From the cell containing the given text, extract its center point as [x, y] coordinate. 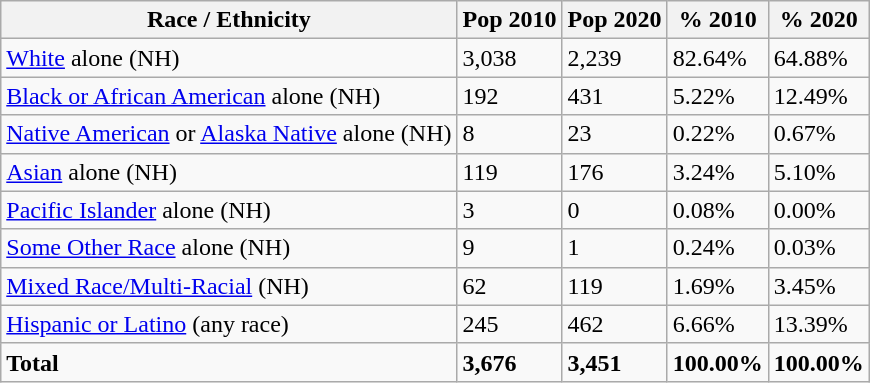
3.24% [718, 172]
82.64% [718, 58]
3,676 [510, 362]
176 [614, 172]
Total [229, 362]
9 [510, 248]
Hispanic or Latino (any race) [229, 324]
431 [614, 96]
245 [510, 324]
% 2010 [718, 20]
0.00% [818, 210]
0.22% [718, 134]
13.39% [818, 324]
62 [510, 286]
Native American or Alaska Native alone (NH) [229, 134]
5.22% [718, 96]
White alone (NH) [229, 58]
1.69% [718, 286]
% 2020 [818, 20]
23 [614, 134]
Pop 2020 [614, 20]
0.03% [818, 248]
Black or African American alone (NH) [229, 96]
2,239 [614, 58]
6.66% [718, 324]
0.67% [818, 134]
1 [614, 248]
0.08% [718, 210]
3,038 [510, 58]
3,451 [614, 362]
Pop 2010 [510, 20]
Pacific Islander alone (NH) [229, 210]
462 [614, 324]
Race / Ethnicity [229, 20]
5.10% [818, 172]
8 [510, 134]
0.24% [718, 248]
Some Other Race alone (NH) [229, 248]
3 [510, 210]
12.49% [818, 96]
0 [614, 210]
Mixed Race/Multi-Racial (NH) [229, 286]
64.88% [818, 58]
192 [510, 96]
Asian alone (NH) [229, 172]
3.45% [818, 286]
